Search for the cell housing the specified text and yield its [X, Y] center coordinate. 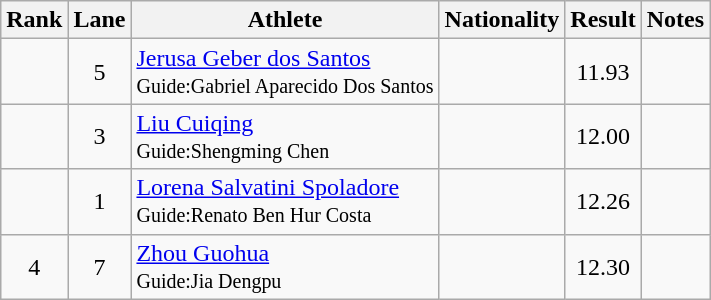
Jerusa Geber dos Santos Guide:Gabriel Aparecido Dos Santos [285, 72]
Athlete [285, 20]
Notes [675, 20]
1 [100, 202]
Lorena Salvatini Spoladore Guide:Renato Ben Hur Costa [285, 202]
Result [603, 20]
11.93 [603, 72]
Lane [100, 20]
5 [100, 72]
12.26 [603, 202]
Nationality [502, 20]
7 [100, 266]
Zhou Guohua Guide:Jia Dengpu [285, 266]
12.00 [603, 136]
3 [100, 136]
12.30 [603, 266]
Liu Cuiqing Guide:Shengming Chen [285, 136]
Rank [34, 20]
4 [34, 266]
